Scan for the cell matching the given text and deliver its [X, Y] coordinate at center. 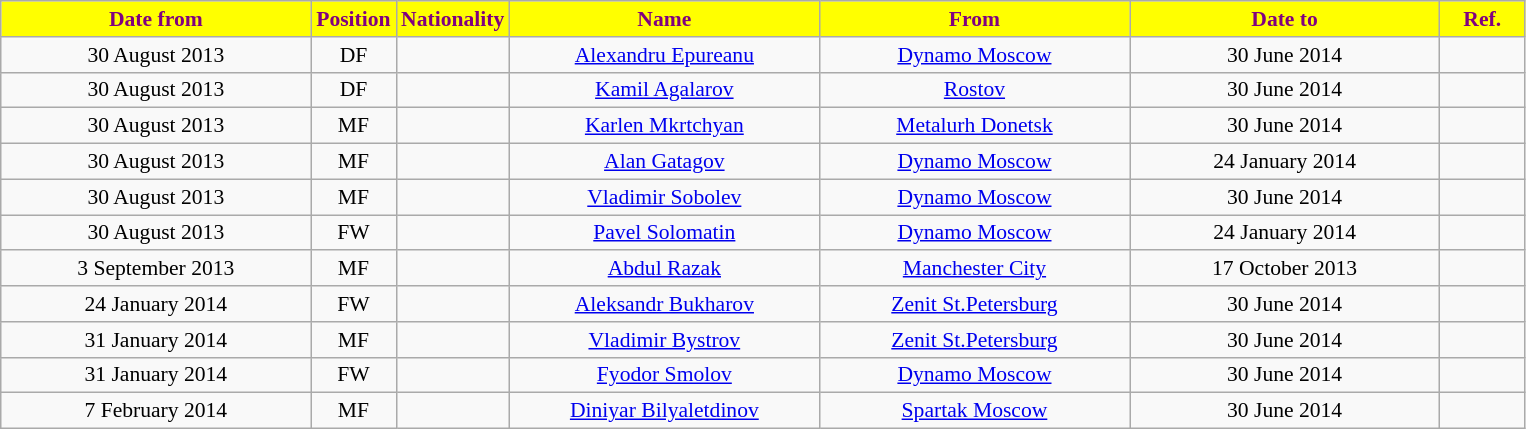
Kamil Agalarov [664, 90]
Name [664, 19]
Ref. [1482, 19]
Position [354, 19]
Alexandru Epureanu [664, 55]
3 September 2013 [156, 269]
Abdul Razak [664, 269]
Vladimir Bystrov [664, 340]
Pavel Solomatin [664, 233]
Alan Gatagov [664, 162]
Diniyar Bilyaletdinov [664, 411]
From [974, 19]
Date from [156, 19]
Fyodor Smolov [664, 375]
Manchester City [974, 269]
17 October 2013 [1285, 269]
Date to [1285, 19]
Aleksandr Bukharov [664, 304]
Nationality [452, 19]
7 February 2014 [156, 411]
Metalurh Donetsk [974, 126]
Spartak Moscow [974, 411]
Karlen Mkrtchyan [664, 126]
Vladimir Sobolev [664, 197]
Rostov [974, 90]
